Determine the [X, Y] coordinate at the center of the cell enclosing the given text.  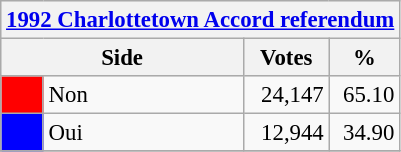
Non [143, 95]
12,944 [286, 133]
Votes [286, 58]
24,147 [286, 95]
34.90 [364, 133]
1992 Charlottetown Accord referendum [200, 20]
65.10 [364, 95]
% [364, 58]
Oui [143, 133]
Side [122, 58]
